Find where the given text appears and provide that cell's center as (X, Y) coordinate. 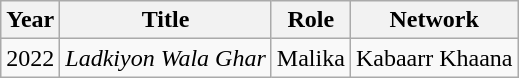
2022 (30, 58)
Year (30, 20)
Network (434, 20)
Malika (310, 58)
Role (310, 20)
Ladkiyon Wala Ghar (166, 58)
Kabaarr Khaana (434, 58)
Title (166, 20)
